Return (x, y) of the center of cell containing provided text 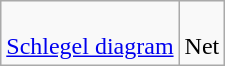
Net (202, 34)
Schlegel diagram (90, 34)
